Return [x, y] of the center of cell containing provided text 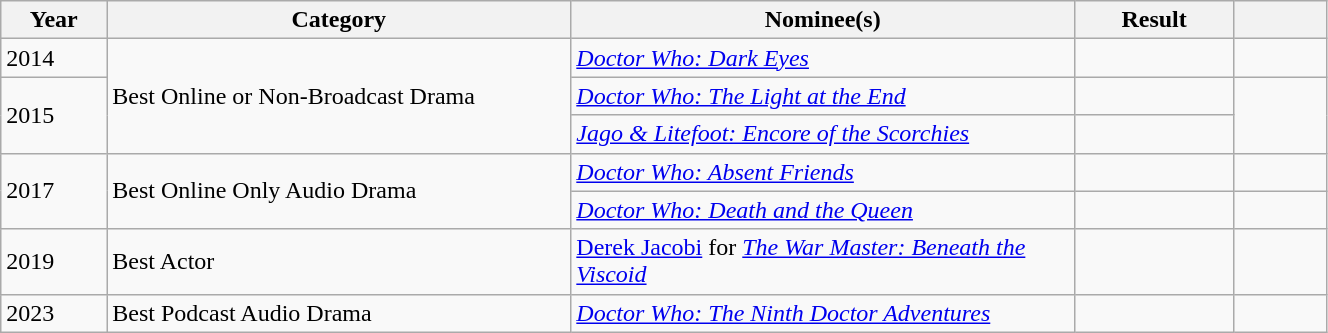
Doctor Who: Dark Eyes [823, 58]
Doctor Who: Absent Friends [823, 172]
Best Online Only Audio Drama [339, 191]
2023 [54, 313]
Nominee(s) [823, 20]
2017 [54, 191]
2019 [54, 262]
Doctor Who: The Light at the End [823, 96]
Jago & Litefoot: Encore of the Scorchies [823, 134]
Best Actor [339, 262]
2015 [54, 115]
Result [1154, 20]
Category [339, 20]
2014 [54, 58]
Doctor Who: Death and the Queen [823, 210]
Year [54, 20]
Doctor Who: The Ninth Doctor Adventures [823, 313]
Derek Jacobi for The War Master: Beneath the Viscoid [823, 262]
Best Podcast Audio Drama [339, 313]
Best Online or Non-Broadcast Drama [339, 96]
